Output the [x, y] coordinate of the center of the cell containing the given text.  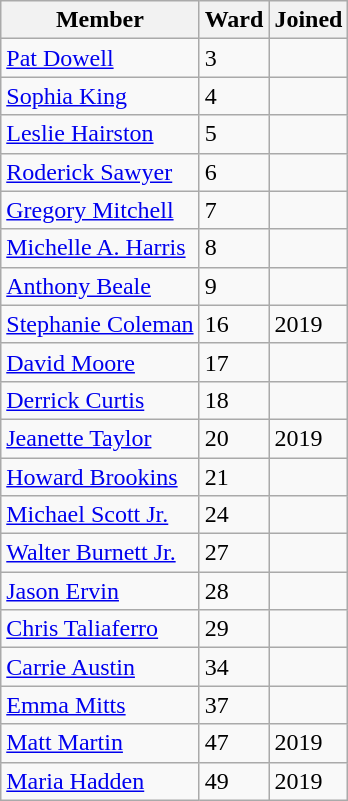
Ward [234, 20]
21 [234, 477]
9 [234, 286]
8 [234, 248]
27 [234, 553]
Carrie Austin [100, 667]
Sophia King [100, 96]
Michelle A. Harris [100, 248]
28 [234, 591]
Chris Taliaferro [100, 629]
20 [234, 438]
Michael Scott Jr. [100, 515]
4 [234, 96]
Jason Ervin [100, 591]
Member [100, 20]
Derrick Curtis [100, 400]
David Moore [100, 362]
47 [234, 743]
Howard Brookins [100, 477]
34 [234, 667]
Matt Martin [100, 743]
7 [234, 210]
Maria Hadden [100, 781]
Anthony Beale [100, 286]
17 [234, 362]
6 [234, 172]
Joined [308, 20]
5 [234, 134]
18 [234, 400]
Pat Dowell [100, 58]
3 [234, 58]
29 [234, 629]
Roderick Sawyer [100, 172]
24 [234, 515]
Gregory Mitchell [100, 210]
Jeanette Taylor [100, 438]
Walter Burnett Jr. [100, 553]
37 [234, 705]
Emma Mitts [100, 705]
49 [234, 781]
Stephanie Coleman [100, 324]
Leslie Hairston [100, 134]
16 [234, 324]
